For the text-containing cell, return its midpoint in [x, y] coordinate format. 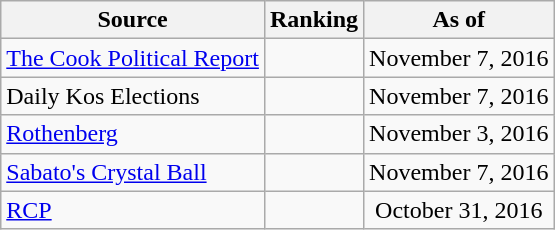
November 3, 2016 [459, 134]
October 31, 2016 [459, 210]
Sabato's Crystal Ball [133, 172]
Ranking [314, 20]
As of [459, 20]
Daily Kos Elections [133, 96]
Source [133, 20]
RCP [133, 210]
Rothenberg [133, 134]
The Cook Political Report [133, 58]
